Return the [X, Y] coordinate for the center point of the cell that contains the specified text.  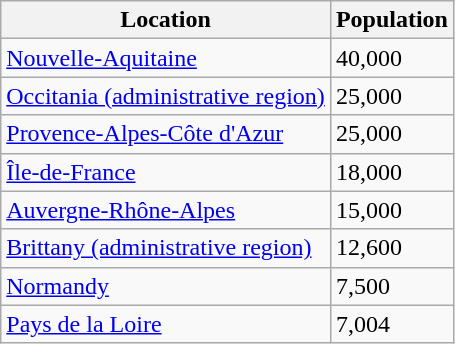
Île-de-France [166, 172]
12,600 [392, 248]
Pays de la Loire [166, 324]
7,500 [392, 286]
Occitania (administrative region) [166, 96]
40,000 [392, 58]
15,000 [392, 210]
Auvergne-Rhône-Alpes [166, 210]
18,000 [392, 172]
Location [166, 20]
7,004 [392, 324]
Normandy [166, 286]
Nouvelle-Aquitaine [166, 58]
Brittany (administrative region) [166, 248]
Population [392, 20]
Provence-Alpes-Côte d'Azur [166, 134]
